Scan for the cell matching the given text and deliver its (X, Y) coordinate at center. 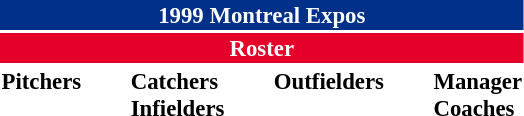
Roster (262, 48)
1999 Montreal Expos (262, 15)
